Search for the cell housing the specified text and yield its [x, y] center coordinate. 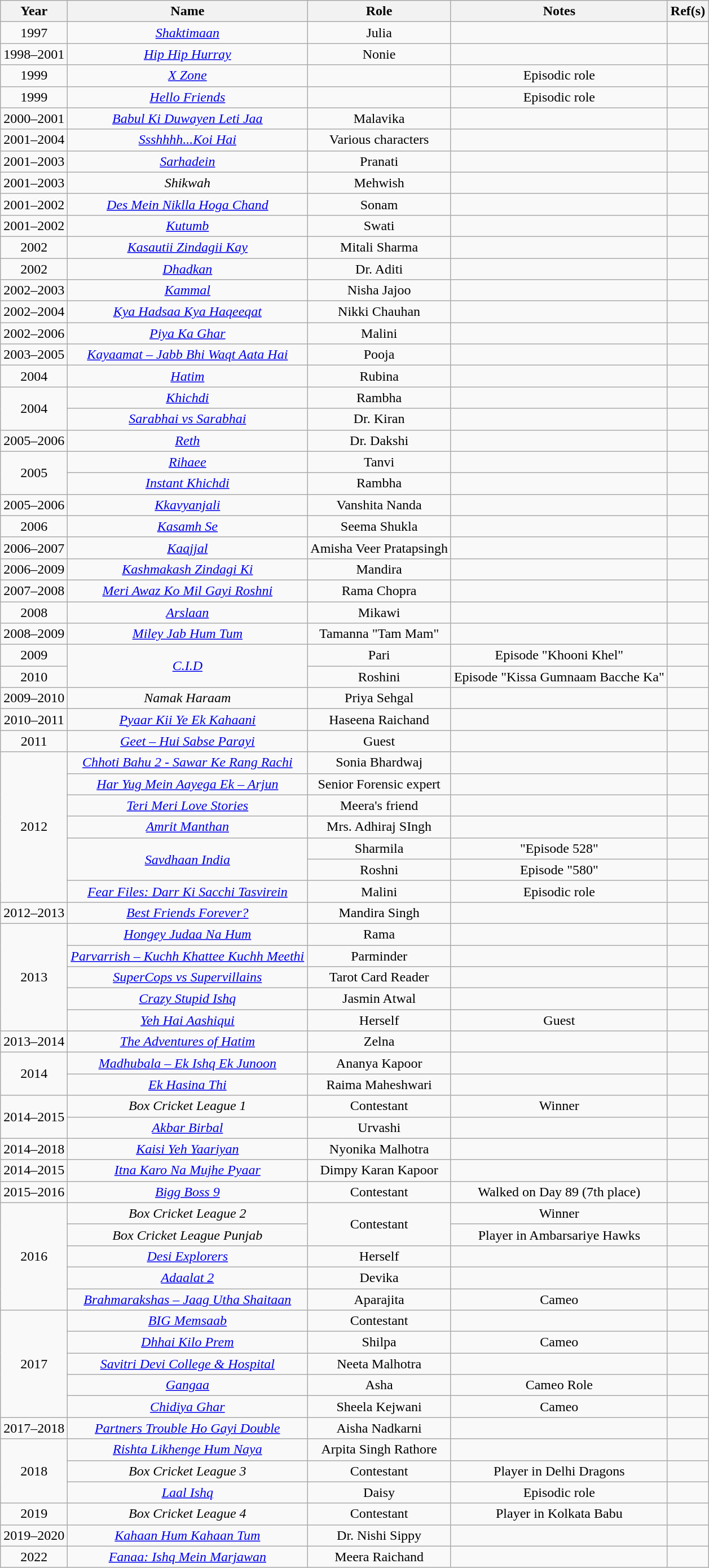
Kayaamat – Jabb Bhi Waqt Aata Hai [187, 355]
Adaalat 2 [187, 1278]
Priya Sehgal [379, 698]
Kashmakash Zindagi Ki [187, 569]
Desi Explorers [187, 1256]
2013–2014 [34, 1042]
Raima Maheshwari [379, 1085]
Aparajita [379, 1299]
Savdhaan India [187, 859]
2006–2007 [34, 548]
Asha [379, 1385]
2015–2016 [34, 1192]
Piya Ka Ghar [187, 333]
Zelna [379, 1042]
Dhadkan [187, 269]
2010 [34, 677]
Geet – Hui Sabse Parayi [187, 741]
C.I.D [187, 666]
Mehwish [379, 183]
Gangaa [187, 1385]
2005 [34, 473]
Meera Raichand [379, 1557]
Box Cricket League 2 [187, 1213]
Ssshhhh...Koi Hai [187, 140]
Sharmila [379, 848]
Sarhadein [187, 161]
2006–2009 [34, 569]
Madhubala – Ek Ishq Ek Junoon [187, 1063]
2022 [34, 1557]
Fear Files: Darr Ki Sacchi Tasvirein [187, 891]
Ananya Kapoor [379, 1063]
Ek Hasina Thi [187, 1085]
Box Cricket League Punjab [187, 1235]
Meri Awaz Ko Mil Gayi Roshni [187, 591]
Player in Kolkata Babu [559, 1514]
Rihaee [187, 462]
Nonie [379, 54]
Sheela Kejwani [379, 1407]
Year [34, 11]
Reth [187, 441]
1997 [34, 33]
Swati [379, 226]
Bigg Boss 9 [187, 1192]
SuperCops vs Supervillains [187, 977]
Rama [379, 934]
Mandira Singh [379, 913]
2011 [34, 741]
Kutumb [187, 226]
Arpita Singh Rathore [379, 1450]
Vanshita Nanda [379, 505]
Nikki Chauhan [379, 312]
Kasautii Zindagii Kay [187, 247]
Role [379, 11]
Rubina [379, 376]
Kkavyanjali [187, 505]
Various characters [379, 140]
2012–2013 [34, 913]
"Episode 528" [559, 848]
Instant Khichdi [187, 483]
Episode "Khooni Khel" [559, 655]
Kahaan Hum Kahaan Tum [187, 1535]
Akbar Birbal [187, 1127]
Amrit Manthan [187, 827]
Savitri Devi College & Hospital [187, 1364]
2002–2004 [34, 312]
Jasmin Atwal [379, 999]
Dr. Dakshi [379, 441]
Shikwah [187, 183]
Pooja [379, 355]
Kasamh Se [187, 526]
Mitali Sharma [379, 247]
Mikawi [379, 612]
Meera's friend [379, 805]
Best Friends Forever? [187, 913]
Roshni [379, 870]
Itna Karo Na Mujhe Pyaar [187, 1170]
Arslaan [187, 612]
Sarabhai vs Sarabhai [187, 419]
Dhhai Kilo Prem [187, 1342]
Pari [379, 655]
Player in Ambarsariye Hawks [559, 1235]
Neeta Malhotra [379, 1364]
2013 [34, 977]
Devika [379, 1278]
Rishta Likhenge Hum Naya [187, 1450]
Haseena Raichand [379, 720]
Rama Chopra [379, 591]
Crazy Stupid Ishq [187, 999]
1998–2001 [34, 54]
Box Cricket League 1 [187, 1106]
2014 [34, 1074]
Shilpa [379, 1342]
Mrs. Adhiraj SIngh [379, 827]
Box Cricket League 3 [187, 1471]
Cameo Role [559, 1385]
Parminder [379, 956]
Box Cricket League 4 [187, 1514]
Khichdi [187, 398]
Teri Meri Love Stories [187, 805]
Babul Ki Duwayen Leti Jaa [187, 118]
Pranati [379, 161]
Dimpy Karan Kapoor [379, 1170]
Partners Trouble Ho Gayi Double [187, 1428]
2017 [34, 1364]
Hatim [187, 376]
Hip Hip Hurray [187, 54]
Tamanna "Tam Mam" [379, 634]
Name [187, 11]
Har Yug Mein Aayega Ek – Arjun [187, 784]
Seema Shukla [379, 526]
Sonam [379, 204]
Chidiya Ghar [187, 1407]
Aisha Nadkarni [379, 1428]
Des Mein Niklla Hoga Chand [187, 204]
Notes [559, 11]
X Zone [187, 76]
Urvashi [379, 1127]
Dr. Aditi [379, 269]
Hongey Judaa Na Hum [187, 934]
2009–2010 [34, 698]
Roshini [379, 677]
Hello Friends [187, 97]
Ref(s) [688, 11]
Senior Forensic expert [379, 784]
Kaajjal [187, 548]
Nisha Jajoo [379, 290]
2007–2008 [34, 591]
2003–2005 [34, 355]
Fanaa: Ishq Mein Marjawan [187, 1557]
2014–2018 [34, 1149]
2016 [34, 1256]
Julia [379, 33]
2019–2020 [34, 1535]
Chhoti Bahu 2 - Sawar Ke Rang Rachi [187, 763]
Kaisi Yeh Yaariyan [187, 1149]
Amisha Veer Pratapsingh [379, 548]
BIG Memsaab [187, 1321]
Brahmarakshas – Jaag Utha Shaitaan [187, 1299]
Parvarrish – Kuchh Khattee Kuchh Meethi [187, 956]
2001–2004 [34, 140]
Player in Delhi Dragons [559, 1471]
2006 [34, 526]
Tarot Card Reader [379, 977]
2008–2009 [34, 634]
Kammal [187, 290]
2009 [34, 655]
2012 [34, 827]
Laal Ishq [187, 1492]
2002–2003 [34, 290]
Daisy [379, 1492]
Namak Haraam [187, 698]
The Adventures of Hatim [187, 1042]
Dr. Kiran [379, 419]
2008 [34, 612]
2019 [34, 1514]
Malavika [379, 118]
2010–2011 [34, 720]
Tanvi [379, 462]
Dr. Nishi Sippy [379, 1535]
Episode "580" [559, 870]
Shaktimaan [187, 33]
2017–2018 [34, 1428]
Walked on Day 89 (7th place) [559, 1192]
2000–2001 [34, 118]
Pyaar Kii Ye Ek Kahaani [187, 720]
Mandira [379, 569]
Miley Jab Hum Tum [187, 634]
Nyonika Malhotra [379, 1149]
Kya Hadsaa Kya Haqeeqat [187, 312]
2018 [34, 1471]
Episode "Kissa Gumnaam Bacche Ka" [559, 677]
Sonia Bhardwaj [379, 763]
Yeh Hai Aashiqui [187, 1020]
2002–2006 [34, 333]
